Search for the cell housing the specified text and yield its [x, y] center coordinate. 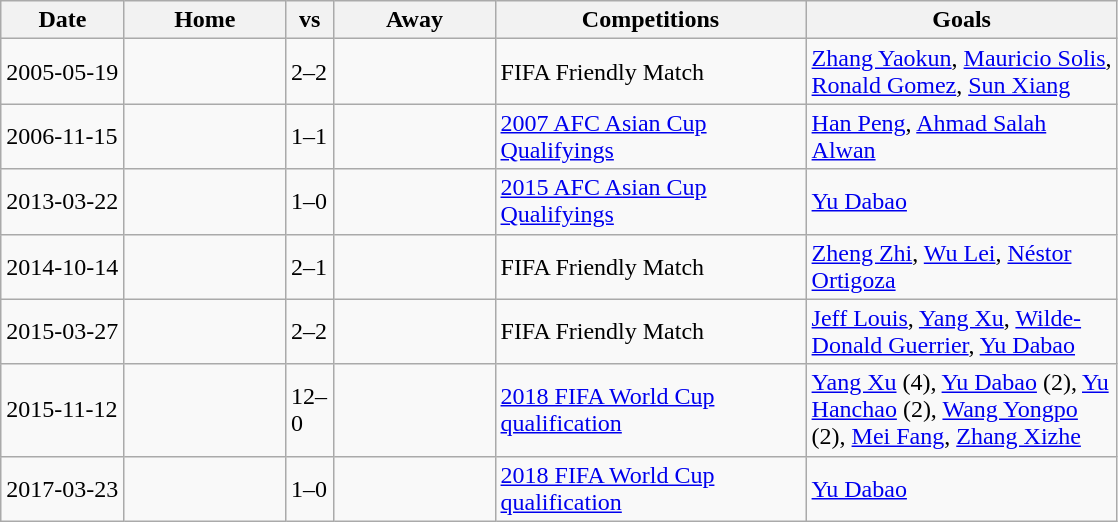
Jeff Louis, Yang Xu, Wilde-Donald Guerrier, Yu Dabao [962, 332]
2013-03-22 [63, 202]
Date [63, 20]
Han Peng, Ahmad Salah Alwan [962, 136]
Home [204, 20]
2015-11-12 [63, 410]
12–0 [310, 410]
Zheng Zhi, Wu Lei, Néstor Ortigoza [962, 266]
Competitions [650, 20]
2–1 [310, 266]
2014-10-14 [63, 266]
2007 AFC Asian Cup Qualifyings [650, 136]
Goals [962, 20]
2015-03-27 [63, 332]
Yang Xu (4), Yu Dabao (2), Yu Hanchao (2), Wang Yongpo (2), Mei Fang, Zhang Xizhe [962, 410]
vs [310, 20]
2015 AFC Asian Cup Qualifyings [650, 202]
1–1 [310, 136]
Zhang Yaokun, Mauricio Solis, Ronald Gomez, Sun Xiang [962, 72]
2006-11-15 [63, 136]
Away [414, 20]
2005-05-19 [63, 72]
2017-03-23 [63, 488]
